Output the (x, y) coordinate of the center of the cell containing the given text.  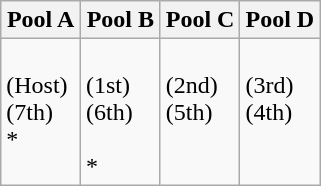
Pool D (280, 20)
(1st) (6th) * (120, 112)
Pool B (120, 20)
(2nd) (5th) (200, 112)
Pool C (200, 20)
(Host) (7th) * (41, 112)
(3rd) (4th) (280, 112)
Pool A (41, 20)
